Provide the [x, y] coordinate of the cell's center where the given text is located.  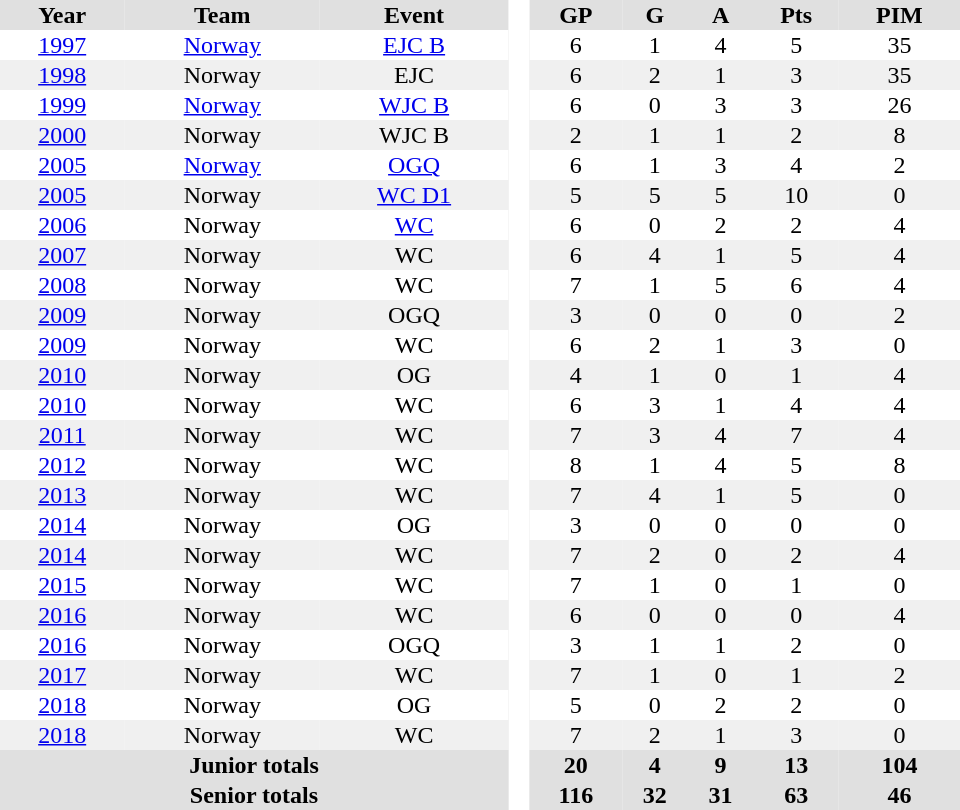
2011 [62, 435]
Junior totals [254, 765]
2007 [62, 255]
2008 [62, 285]
EJC [414, 75]
9 [721, 765]
2013 [62, 495]
PIM [900, 15]
26 [900, 105]
2017 [62, 675]
2015 [62, 585]
1997 [62, 45]
32 [655, 795]
Team [222, 15]
13 [796, 765]
116 [576, 795]
Senior totals [254, 795]
Event [414, 15]
46 [900, 795]
EJC B [414, 45]
GP [576, 15]
WC D1 [414, 195]
104 [900, 765]
Year [62, 15]
2006 [62, 225]
1999 [62, 105]
A [721, 15]
2000 [62, 135]
2012 [62, 465]
1998 [62, 75]
Pts [796, 15]
20 [576, 765]
63 [796, 795]
10 [796, 195]
31 [721, 795]
G [655, 15]
